Return [X, Y] of the center of cell containing provided text 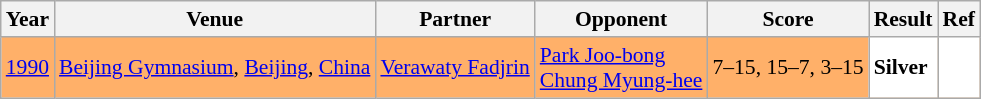
Ref [959, 19]
Beijing Gymnasium, Beijing, China [214, 68]
Opponent [622, 19]
Year [28, 19]
Partner [454, 19]
Venue [214, 19]
Park Joo-bong Chung Myung-hee [622, 68]
Result [904, 19]
Verawaty Fadjrin [454, 68]
Silver [904, 68]
1990 [28, 68]
7–15, 15–7, 3–15 [788, 68]
Score [788, 19]
